Pinpoint the cell where the given text exists, returning its (x, y) midpoint coordinate. 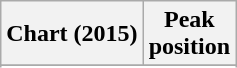
Peakposition (189, 34)
Chart (2015) (72, 34)
